Pinpoint the cell where the given text exists, returning its (X, Y) midpoint coordinate. 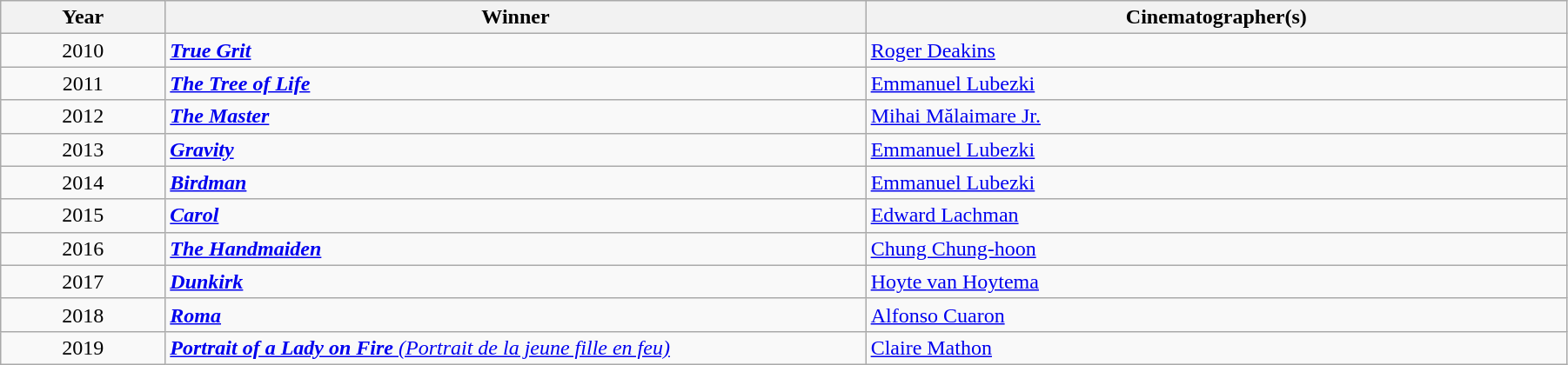
Cinematographer(s) (1216, 17)
2019 (84, 348)
2013 (84, 149)
The Tree of Life (515, 83)
Alfonso Cuaron (1216, 315)
Chung Chung-hoon (1216, 249)
Carol (515, 216)
2014 (84, 182)
The Handmaiden (515, 249)
2011 (84, 83)
Hoyte van Hoytema (1216, 282)
Dunkirk (515, 282)
Birdman (515, 182)
Claire Mathon (1216, 348)
True Grit (515, 50)
The Master (515, 116)
Gravity (515, 149)
Portrait of a Lady on Fire (Portrait de la jeune fille en feu) (515, 348)
2016 (84, 249)
Roger Deakins (1216, 50)
Edward Lachman (1216, 216)
2012 (84, 116)
Year (84, 17)
2017 (84, 282)
2010 (84, 50)
2015 (84, 216)
2018 (84, 315)
Mihai Mălaimare Jr. (1216, 116)
Roma (515, 315)
Winner (515, 17)
